Search for the cell housing the specified text and yield its (x, y) center coordinate. 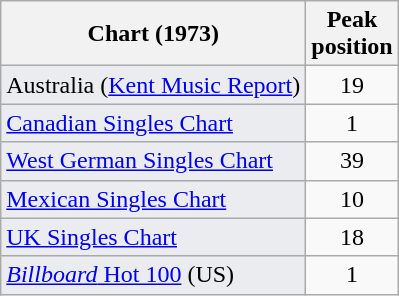
Mexican Singles Chart (154, 199)
10 (352, 199)
Chart (1973) (154, 34)
Canadian Singles Chart (154, 123)
18 (352, 237)
Peakposition (352, 34)
39 (352, 161)
West German Singles Chart (154, 161)
UK Singles Chart (154, 237)
Australia (Kent Music Report) (154, 85)
19 (352, 85)
Billboard Hot 100 (US) (154, 275)
